Capture the cell that displays the provided text and extract its (X, Y) central coordinate. 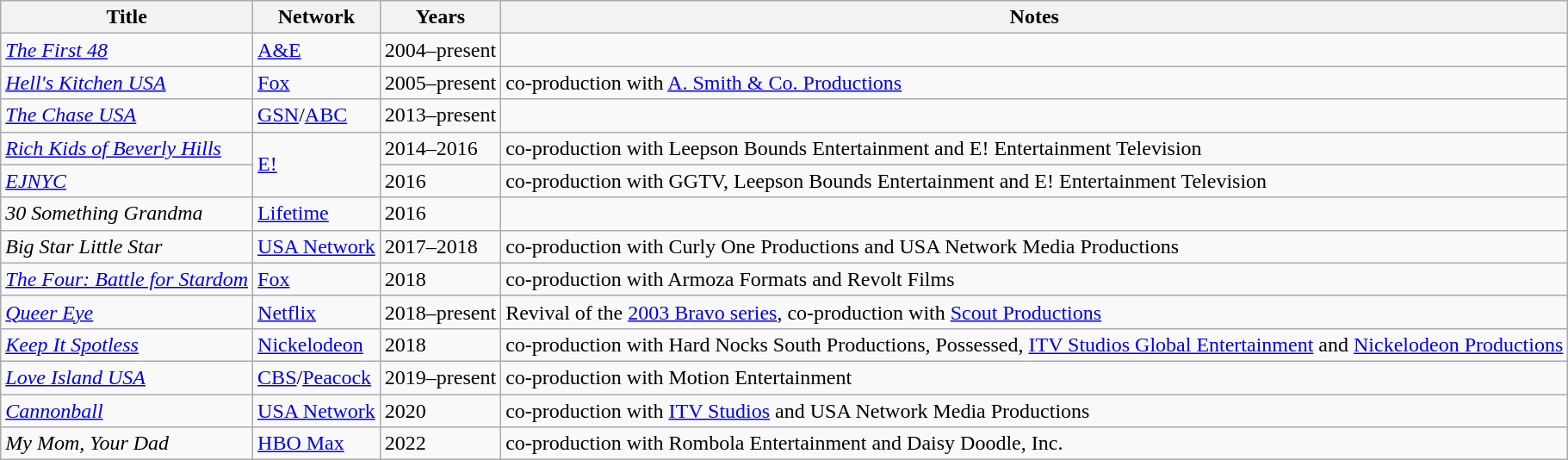
EJNYC (127, 181)
2005–present (440, 83)
2022 (440, 444)
The Four: Battle for Stardom (127, 279)
Notes (1035, 17)
Nickelodeon (317, 345)
Hell's Kitchen USA (127, 83)
Years (440, 17)
Revival of the 2003 Bravo series, co-production with Scout Productions (1035, 312)
Cannonball (127, 411)
Keep It Spotless (127, 345)
Network (317, 17)
The First 48 (127, 50)
GSN/ABC (317, 115)
co-production with Motion Entertainment (1035, 377)
co-production with GGTV, Leepson Bounds Entertainment and E! Entertainment Television (1035, 181)
My Mom, Your Dad (127, 444)
Big Star Little Star (127, 246)
Netflix (317, 312)
co-production with Leepson Bounds Entertainment and E! Entertainment Television (1035, 148)
2019–present (440, 377)
The Chase USA (127, 115)
2017–2018 (440, 246)
E! (317, 165)
co-production with ITV Studios and USA Network Media Productions (1035, 411)
Lifetime (317, 214)
2013–present (440, 115)
Rich Kids of Beverly Hills (127, 148)
2014–2016 (440, 148)
A&E (317, 50)
2004–present (440, 50)
30 Something Grandma (127, 214)
HBO Max (317, 444)
Queer Eye (127, 312)
co-production with Armoza Formats and Revolt Films (1035, 279)
co-production with A. Smith & Co. Productions (1035, 83)
Love Island USA (127, 377)
2018–present (440, 312)
Title (127, 17)
CBS/Peacock (317, 377)
co-production with Curly One Productions and USA Network Media Productions (1035, 246)
co-production with Rombola Entertainment and Daisy Doodle, Inc. (1035, 444)
2020 (440, 411)
co-production with Hard Nocks South Productions, Possessed, ITV Studios Global Entertainment and Nickelodeon Productions (1035, 345)
